Detect which cell encompasses the target text, then output its [X, Y] center coordinate. 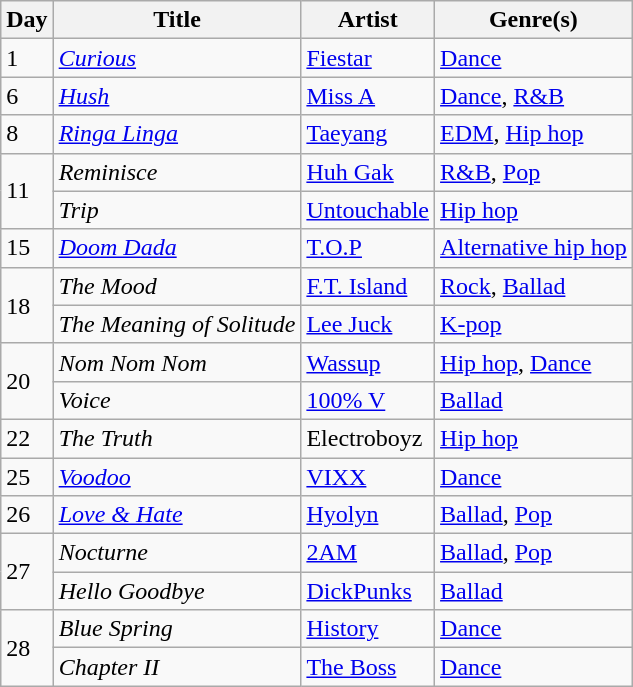
Day [27, 20]
Huh Gak [368, 172]
The Truth [177, 438]
Hush [177, 96]
8 [27, 134]
18 [27, 305]
History [368, 629]
Hyolyn [368, 515]
Artist [368, 20]
Chapter II [177, 667]
6 [27, 96]
Wassup [368, 362]
T.O.P [368, 248]
Curious [177, 58]
2AM [368, 553]
28 [27, 648]
The Mood [177, 286]
Trip [177, 210]
25 [27, 477]
Electroboyz [368, 438]
Love & Hate [177, 515]
DickPunks [368, 591]
Blue Spring [177, 629]
27 [27, 572]
100% V [368, 400]
K-pop [534, 324]
Ringa Linga [177, 134]
Taeyang [368, 134]
R&B, Pop [534, 172]
1 [27, 58]
F.T. Island [368, 286]
Lee Juck [368, 324]
The Boss [368, 667]
Alternative hip hop [534, 248]
Nocturne [177, 553]
Hip hop, Dance [534, 362]
Doom Dada [177, 248]
Nom Nom Nom [177, 362]
22 [27, 438]
Genre(s) [534, 20]
VIXX [368, 477]
Title [177, 20]
Fiestar [368, 58]
20 [27, 381]
EDM, Hip hop [534, 134]
Voodoo [177, 477]
Untouchable [368, 210]
The Meaning of Solitude [177, 324]
Rock, Ballad [534, 286]
Dance, R&B [534, 96]
Miss A [368, 96]
Hello Goodbye [177, 591]
Reminisce [177, 172]
15 [27, 248]
11 [27, 191]
26 [27, 515]
Voice [177, 400]
